Search for the cell housing the specified text and yield its [x, y] center coordinate. 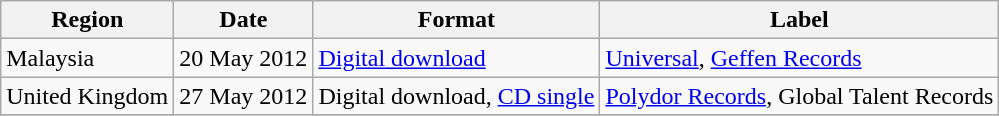
Universal, Geffen Records [800, 58]
Malaysia [88, 58]
Format [456, 20]
Label [800, 20]
Date [244, 20]
Digital download, CD single [456, 96]
Polydor Records, Global Talent Records [800, 96]
20 May 2012 [244, 58]
Digital download [456, 58]
Region [88, 20]
27 May 2012 [244, 96]
United Kingdom [88, 96]
